Determine the (x, y) coordinate at the center of the cell enclosing the given text.  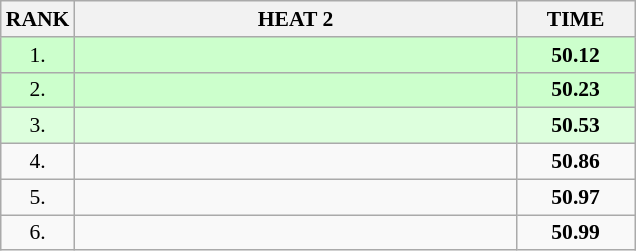
HEAT 2 (295, 19)
TIME (576, 19)
50.97 (576, 197)
4. (38, 162)
2. (38, 90)
3. (38, 126)
50.86 (576, 162)
50.99 (576, 233)
50.23 (576, 90)
50.53 (576, 126)
RANK (38, 19)
5. (38, 197)
6. (38, 233)
50.12 (576, 55)
1. (38, 55)
